Find where the given text appears and provide that cell's center as (x, y) coordinate. 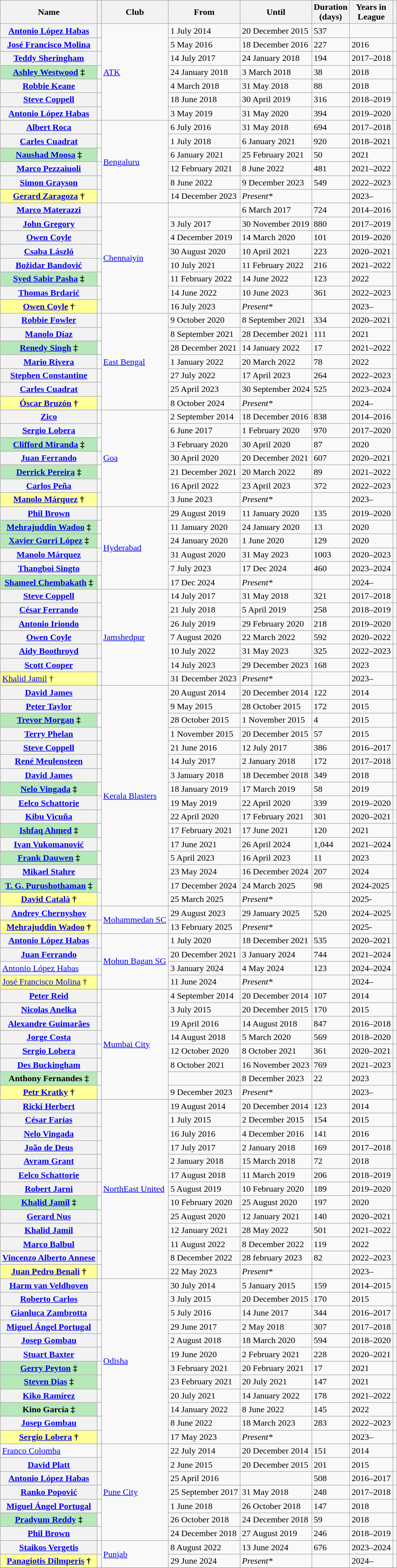
847 (331, 1023)
5 May 2016 (204, 45)
Pradyum Reddy ‡ (49, 1520)
8 December 2023 (276, 1079)
José Francisco Molina † (49, 982)
Name (49, 12)
880 (331, 224)
19 June 2020 (204, 1354)
2024 (371, 872)
2019 (371, 789)
Aidy Boothroyd (49, 651)
Robbie Keane (49, 86)
2017–2020 (371, 431)
4 December 2019 (204, 238)
Mario Rivera (49, 361)
Stephen Constantine (49, 375)
334 (331, 320)
194 (331, 58)
João de Deus (49, 1147)
10 April 2021 (276, 251)
3 February 2021 (204, 1368)
10 July 2022 (204, 651)
Božidar Bandović (49, 265)
Mumbai City (135, 1044)
2 December 2015 (276, 1120)
57 (331, 734)
50 (331, 155)
3 July 2017 (204, 224)
4 May 2024 (276, 968)
525 (331, 389)
John Gregory (49, 224)
11 August 2022 (204, 1244)
Csaba László (49, 251)
537 (331, 31)
Harm van Veldhoven (49, 1285)
744 (331, 954)
228 (331, 1354)
2024-2025 (371, 886)
13 February 2025 (204, 927)
Roberto Carlos (49, 1299)
Owen Coyle † (49, 306)
Frank Dauwen ‡ (49, 858)
316 (331, 100)
607 (331, 458)
12 February 2021 (204, 168)
Franco Colomba (49, 1451)
Ranko Popović (49, 1492)
ATK (135, 72)
2 August 2018 (204, 1341)
520 (331, 913)
4 September 2014 (204, 996)
1,044 (331, 844)
549 (331, 182)
223 (331, 251)
321 (331, 596)
129 (331, 541)
10 July 2021 (204, 265)
Óscar Bruzón † (49, 403)
325 (331, 651)
594 (331, 1341)
13 June 2024 (276, 1547)
Gerard Nus (49, 1216)
30 August 2020 (204, 251)
23 February 2021 (204, 1382)
19 May 2019 (204, 803)
18 December 2021 (276, 941)
2 May 2018 (276, 1327)
16 November 2023 (276, 1065)
23 April 2023 (276, 486)
140 (331, 1216)
28 May 2022 (276, 1230)
Albert Roca (49, 127)
Derrick Pereira ‡ (49, 472)
2020–2022 (371, 637)
16 July 2016 (204, 1134)
694 (331, 127)
Punjab (135, 1554)
Sergio Lobera † (49, 1437)
5 April 2023 (204, 858)
89 (331, 472)
Teddy Sheringham (49, 58)
30 November 2019 (276, 224)
16 December 2024 (276, 872)
386 (331, 748)
4 March 2018 (204, 86)
25 February 2021 (276, 155)
30 September 2024 (276, 389)
Andrey Chernyshov (49, 913)
Peter Reid (49, 996)
17 August 2018 (204, 1175)
27 August 2019 (276, 1534)
Trevor Morgan ‡ (49, 720)
9 October 2020 (204, 320)
29 December 2023 (276, 665)
Peter Taylor (49, 706)
Manolo Díaz (49, 334)
5 July 2016 (204, 1313)
145 (331, 1409)
Antonio Iriondo (49, 623)
20 August 2014 (204, 693)
26 April 2024 (276, 844)
141 (331, 1134)
18 March 2020 (276, 1341)
19 August 2014 (204, 1106)
Gerard Zaragoza † (49, 196)
3 March 2018 (276, 72)
3 May 2019 (204, 113)
2017–2019 (371, 224)
Steven Dias ‡ (49, 1382)
From (204, 12)
31 August 2020 (204, 555)
59 (331, 1520)
22 May 2023 (204, 1271)
1 June 2018 (204, 1506)
22 (331, 1079)
11 June 2024 (204, 982)
21 December 2021 (204, 472)
460 (331, 568)
16 April 2023 (276, 858)
17 July 2017 (204, 1147)
151 (331, 1451)
Panagiotis Dilmperis † (49, 1561)
25 March 2025 (204, 899)
3 June 2023 (204, 499)
Nicolas Anelka (49, 1009)
1003 (331, 555)
Marco Materazzi (49, 210)
1 July 2014 (204, 31)
Staikos Vergetis (49, 1547)
15 March 2018 (276, 1161)
508 (331, 1478)
Thangboi Singto (49, 568)
2014–2015 (371, 1285)
206 (331, 1175)
Khalid Jamil † (49, 679)
Duration(days) (331, 12)
Nelo Vingada (49, 1134)
East Bengal (135, 361)
Bengaluru (135, 162)
Mehrajuddin Wadoo ‡ (49, 527)
21 July 2018 (204, 610)
Odisha (135, 1361)
7 July 2023 (204, 568)
8 October 2024 (204, 403)
NorthEast United (135, 1189)
Until (276, 12)
5 January 2015 (276, 1285)
120 (331, 830)
Mehrajuddin Wadoo † (49, 927)
169 (331, 1147)
Anthony Fernandes ‡ (49, 1079)
769 (331, 1065)
22 March 2022 (276, 637)
501 (331, 1230)
Chennaiyin (135, 258)
724 (331, 210)
Simon Grayson (49, 182)
72 (331, 1161)
19 April 2016 (204, 1023)
5 March 2020 (276, 1037)
838 (331, 417)
Syed Sabir Pasha ‡ (49, 279)
216 (331, 265)
5 April 2019 (276, 610)
3 February 2020 (204, 444)
58 (331, 789)
87 (331, 444)
Jamshedpur (135, 637)
9 May 2015 (204, 706)
17 May 2023 (204, 1437)
Hyderabad (135, 548)
21 June 2016 (204, 748)
22 July 2014 (204, 1451)
Manolo Márquez (49, 555)
José Francisco Molina (49, 45)
14 June 2017 (276, 1313)
38 (331, 72)
Khalid Jamil (49, 1230)
101 (331, 238)
6 June 2017 (204, 431)
27 July 2022 (204, 375)
Xavier Gurri López ‡ (49, 541)
Shameel Chembakath ‡ (49, 582)
29 February 2020 (276, 623)
Goa (135, 458)
2 February 2021 (276, 1354)
1 January 2022 (204, 361)
592 (331, 637)
122 (331, 693)
David Platt (49, 1464)
2 June 2015 (204, 1464)
16 July 2023 (204, 306)
31 December 2023 (204, 679)
676 (331, 1547)
25 April 2016 (204, 1478)
25 April 2023 (204, 389)
Juan Pedro Benali † (49, 1271)
David Català † (49, 899)
2016–2018 (371, 1023)
1 July 2018 (204, 141)
25 September 2017 (204, 1492)
18 January 2019 (204, 789)
10 June 2023 (276, 293)
Khalid Jamil ‡ (49, 1203)
Kiko Ramírez (49, 1396)
29 August 2019 (204, 513)
29 August 2023 (204, 913)
2021–2023 (371, 1065)
Jorge Costa (49, 1037)
Nelo Vingada ‡ (49, 789)
Renedy Singh ‡ (49, 348)
Stuart Baxter (49, 1354)
12 October 2020 (204, 1051)
17 April 2023 (276, 375)
6 July 2016 (204, 127)
Gianluca Zambrotta (49, 1313)
107 (331, 996)
Marco Balbul (49, 1244)
26 July 2019 (204, 623)
248 (331, 1492)
14 July 2023 (204, 665)
Years inLeague (371, 12)
1 June 2020 (276, 541)
307 (331, 1327)
16 April 2022 (204, 486)
201 (331, 1464)
César Ferrando (49, 610)
14 March 2020 (276, 238)
12 July 2017 (276, 748)
Pune City (135, 1492)
394 (331, 113)
246 (331, 1534)
1 July 2015 (204, 1120)
1 July 2020 (204, 941)
Mohammedan SC (135, 920)
17 December 2024 (204, 886)
Kibu Vicuña (49, 816)
218 (331, 623)
481 (331, 168)
78 (331, 361)
970 (331, 431)
227 (331, 45)
4 (331, 720)
Ishfaq Ahmed ‡ (49, 830)
César Farías (49, 1120)
Carlos Peña (49, 486)
7 August 2020 (204, 637)
18 June 2018 (204, 100)
82 (331, 1258)
8 August 2022 (204, 1547)
154 (331, 1120)
6 March 2017 (276, 210)
Scott Cooper (49, 665)
Ivan Vukomanović (49, 844)
207 (331, 872)
Mohun Bagan SG (135, 961)
Gerry Peyton ‡ (49, 1368)
3 January 2018 (204, 775)
535 (331, 941)
135 (331, 513)
159 (331, 1285)
Vincenzo Alberto Annese (49, 1258)
2024–2024 (371, 968)
Alexandre Guimarães (49, 1023)
5 August 2019 (204, 1189)
111 (331, 334)
Zico (49, 417)
2018–2021 (371, 141)
98 (331, 886)
Manolo Márquez † (49, 499)
339 (331, 803)
Petr Kratky † (49, 1092)
2 September 2014 (204, 417)
11 March 2019 (276, 1175)
189 (331, 1189)
372 (331, 486)
119 (331, 1244)
29 June 2024 (204, 1561)
2020–2023 (371, 555)
11 (331, 858)
Robert Jarni (49, 1189)
14 December 2023 (204, 196)
168 (331, 665)
Clifford Miranda ‡ (49, 444)
24 March 2025 (276, 886)
301 (331, 816)
30 July 2014 (204, 1285)
349 (331, 775)
20 February 2021 (276, 1368)
264 (331, 375)
1 February 2020 (276, 431)
Avram Grant (49, 1161)
4 December 2016 (276, 1134)
28 february 2023 (276, 1258)
Robbie Fowler (49, 320)
René Meulensteen (49, 761)
23 May 2024 (204, 872)
Marco Pezzaiuoli (49, 168)
2024–2025 (371, 913)
31 May 2020 (276, 113)
17 March 2019 (276, 789)
Terry Phelan (49, 734)
88 (331, 86)
569 (331, 1037)
Kino García ‡ (49, 1409)
18 December 2018 (276, 775)
13 (331, 527)
Kerala Blasters (135, 796)
Ashley Westwood ‡ (49, 72)
920 (331, 141)
Naushad Moosa ‡ (49, 155)
178 (331, 1396)
Des Buckingham (49, 1065)
Thomas Brdarić (49, 293)
18 March 2023 (276, 1423)
30 April 2019 (276, 100)
Mikael Stahre (49, 872)
Club (135, 12)
258 (331, 610)
Ricki Herbert (49, 1106)
29 January 2025 (276, 913)
344 (331, 1313)
197 (331, 1203)
283 (331, 1423)
29 June 2017 (204, 1327)
T. G. Purushothaman ‡ (49, 886)
